Capture the cell that displays the provided text and extract its [X, Y] central coordinate. 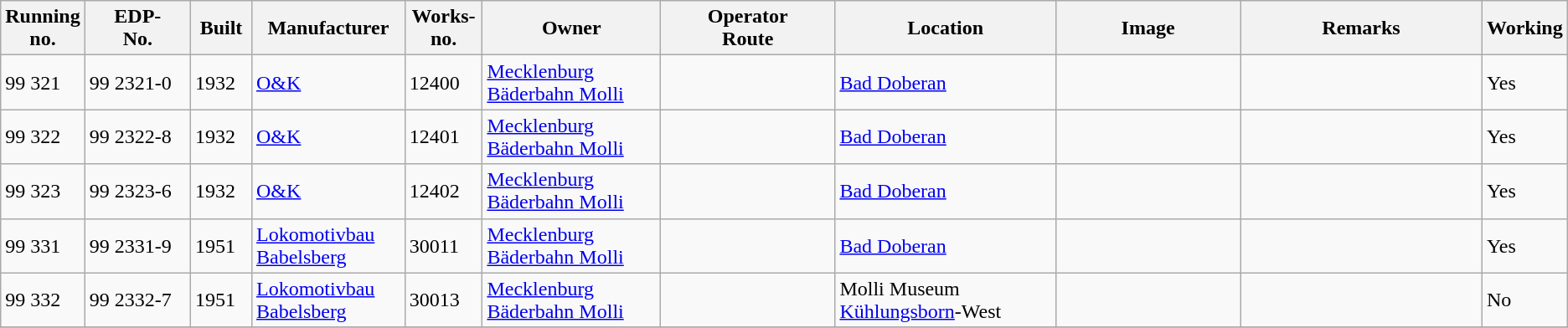
99 2332-7 [137, 300]
Works-no. [444, 28]
99 332 [43, 300]
Manufacturer [328, 28]
99 2323-6 [137, 191]
99 2322-8 [137, 137]
Remarks [1362, 28]
Image [1148, 28]
99 321 [43, 82]
12402 [444, 191]
Working [1524, 28]
Molli Museum Kühlungsborn-West [946, 300]
99 331 [43, 246]
Owner [571, 28]
99 322 [43, 137]
12400 [444, 82]
30013 [444, 300]
No [1524, 300]
12401 [444, 137]
99 2321-0 [137, 82]
99 323 [43, 191]
Location [946, 28]
OperatorRoute [748, 28]
EDP-No. [137, 28]
99 2331-9 [137, 246]
Built [221, 28]
30011 [444, 246]
Runningno. [43, 28]
